Output the [X, Y] coordinate of the center of the cell containing the given text.  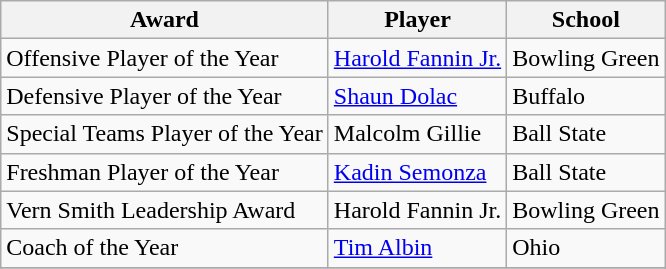
Tim Albin [417, 248]
Special Teams Player of the Year [165, 134]
Vern Smith Leadership Award [165, 210]
Coach of the Year [165, 248]
Malcolm Gillie [417, 134]
Buffalo [586, 96]
Defensive Player of the Year [165, 96]
Ohio [586, 248]
Freshman Player of the Year [165, 172]
Award [165, 20]
Player [417, 20]
School [586, 20]
Kadin Semonza [417, 172]
Offensive Player of the Year [165, 58]
Shaun Dolac [417, 96]
